Extract the [x, y] coordinate from the center of the cell holding the provided text.  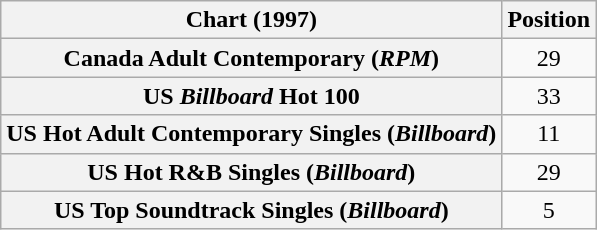
Position [549, 20]
Canada Adult Contemporary (RPM) [252, 58]
33 [549, 96]
US Top Soundtrack Singles (Billboard) [252, 210]
US Hot Adult Contemporary Singles (Billboard) [252, 134]
11 [549, 134]
Chart (1997) [252, 20]
US Hot R&B Singles (Billboard) [252, 172]
5 [549, 210]
US Billboard Hot 100 [252, 96]
